Identify which cell holds the provided text, then report its (X, Y) central coordinate. 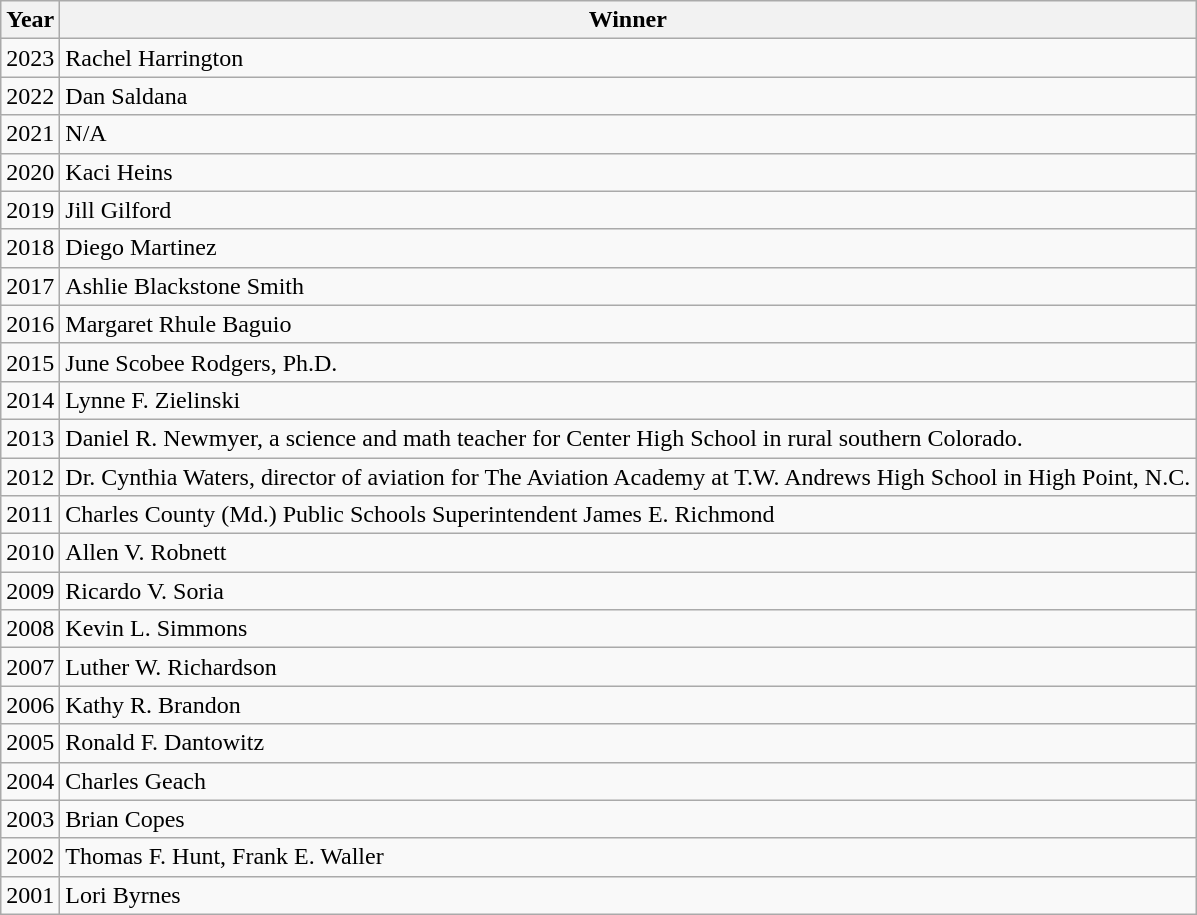
Lori Byrnes (628, 895)
2011 (30, 515)
Lynne F. Zielinski (628, 400)
2023 (30, 58)
N/A (628, 134)
Allen V. Robnett (628, 553)
2019 (30, 210)
2008 (30, 629)
Kaci Heins (628, 172)
Brian Copes (628, 819)
Kathy R. Brandon (628, 705)
2001 (30, 895)
2004 (30, 781)
2016 (30, 324)
Ronald F. Dantowitz (628, 743)
2017 (30, 286)
June Scobee Rodgers, Ph.D. (628, 362)
Ricardo V. Soria (628, 591)
2009 (30, 591)
2002 (30, 857)
2020 (30, 172)
2010 (30, 553)
Margaret Rhule Baguio (628, 324)
2012 (30, 477)
Charles Geach (628, 781)
Thomas F. Hunt, Frank E. Waller (628, 857)
2021 (30, 134)
Dan Saldana (628, 96)
Ashlie Blackstone Smith (628, 286)
2018 (30, 248)
Charles County (Md.) Public Schools Superintendent James E. Richmond (628, 515)
Winner (628, 20)
2003 (30, 819)
2007 (30, 667)
2015 (30, 362)
Rachel Harrington (628, 58)
2013 (30, 438)
2014 (30, 400)
2005 (30, 743)
Dr. Cynthia Waters, director of aviation for The Aviation Academy at T.W. Andrews High School in High Point, N.C. (628, 477)
Daniel R. Newmyer, a science and math teacher for Center High School in rural southern Colorado. (628, 438)
Diego Martinez (628, 248)
Kevin L. Simmons (628, 629)
Luther W. Richardson (628, 667)
Jill Gilford (628, 210)
Year (30, 20)
2022 (30, 96)
2006 (30, 705)
